Return (X, Y) of the center of cell containing provided text 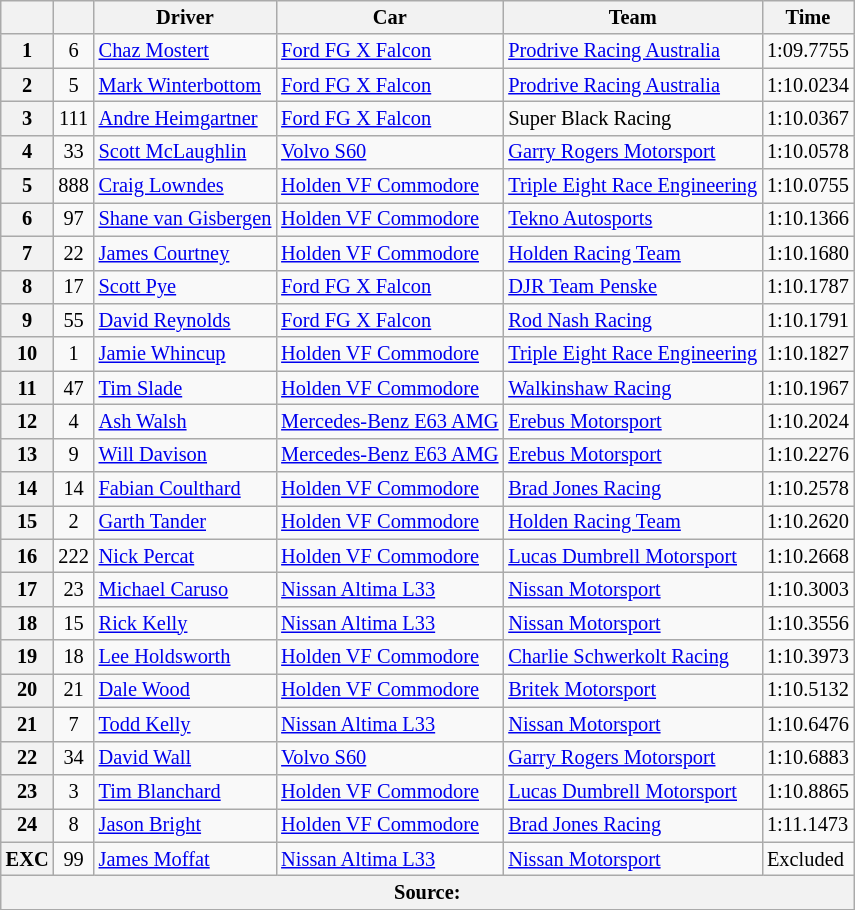
Tim Slade (186, 388)
Rod Nash Racing (632, 320)
12 (28, 421)
Driver (186, 17)
20 (28, 690)
1:10.2620 (808, 522)
1:10.6476 (808, 724)
Excluded (808, 859)
888 (73, 186)
1:10.1366 (808, 219)
Will Davison (186, 455)
David Wall (186, 758)
Team (632, 17)
1:10.1680 (808, 253)
James Courtney (186, 253)
10 (28, 354)
Time (808, 17)
1:10.5132 (808, 690)
1:09.7755 (808, 51)
Chaz Mostert (186, 51)
Tekno Autosports (632, 219)
Lee Holdsworth (186, 657)
Scott Pye (186, 287)
33 (73, 152)
97 (73, 219)
1:11.1473 (808, 825)
1:10.8865 (808, 791)
1:10.1827 (808, 354)
1:10.0234 (808, 85)
Car (390, 17)
222 (73, 556)
1:10.0367 (808, 118)
1:10.3003 (808, 589)
16 (28, 556)
111 (73, 118)
1:10.3556 (808, 623)
11 (28, 388)
Andre Heimgartner (186, 118)
19 (28, 657)
James Moffat (186, 859)
13 (28, 455)
Britek Motorsport (632, 690)
Walkinshaw Racing (632, 388)
1:10.2276 (808, 455)
EXC (28, 859)
Michael Caruso (186, 589)
Mark Winterbottom (186, 85)
47 (73, 388)
Ash Walsh (186, 421)
Garth Tander (186, 522)
24 (28, 825)
1:10.6883 (808, 758)
David Reynolds (186, 320)
1:10.2668 (808, 556)
Tim Blanchard (186, 791)
1:10.1967 (808, 388)
1:10.0578 (808, 152)
Jason Bright (186, 825)
1:10.1787 (808, 287)
Rick Kelly (186, 623)
55 (73, 320)
DJR Team Penske (632, 287)
1:10.0755 (808, 186)
Nick Percat (186, 556)
1:10.2578 (808, 489)
1:10.3973 (808, 657)
99 (73, 859)
1:10.2024 (808, 421)
Charlie Schwerkolt Racing (632, 657)
Dale Wood (186, 690)
Super Black Racing (632, 118)
Jamie Whincup (186, 354)
Craig Lowndes (186, 186)
Fabian Coulthard (186, 489)
Source: (428, 892)
Shane van Gisbergen (186, 219)
1:10.1791 (808, 320)
Scott McLaughlin (186, 152)
34 (73, 758)
Todd Kelly (186, 724)
